Provide the [x, y] coordinate of the cell's center where the given text is located.  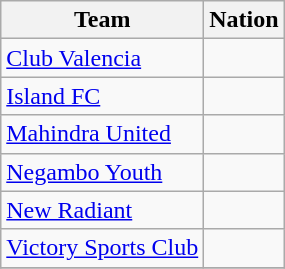
New Radiant [102, 210]
Club Valencia [102, 58]
Nation [244, 20]
Island FC [102, 96]
Victory Sports Club [102, 248]
Mahindra United [102, 134]
Team [102, 20]
Negambo Youth [102, 172]
